Pinpoint the cell where the given text exists, returning its [X, Y] midpoint coordinate. 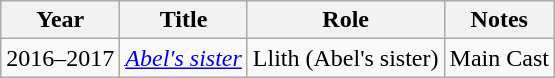
Notes [499, 20]
Year [60, 20]
2016–2017 [60, 58]
Main Cast [499, 58]
Role [346, 20]
Title [184, 20]
Abel's sister [184, 58]
Llith (Abel's sister) [346, 58]
